From the cell containing the given text, extract its center point as [x, y] coordinate. 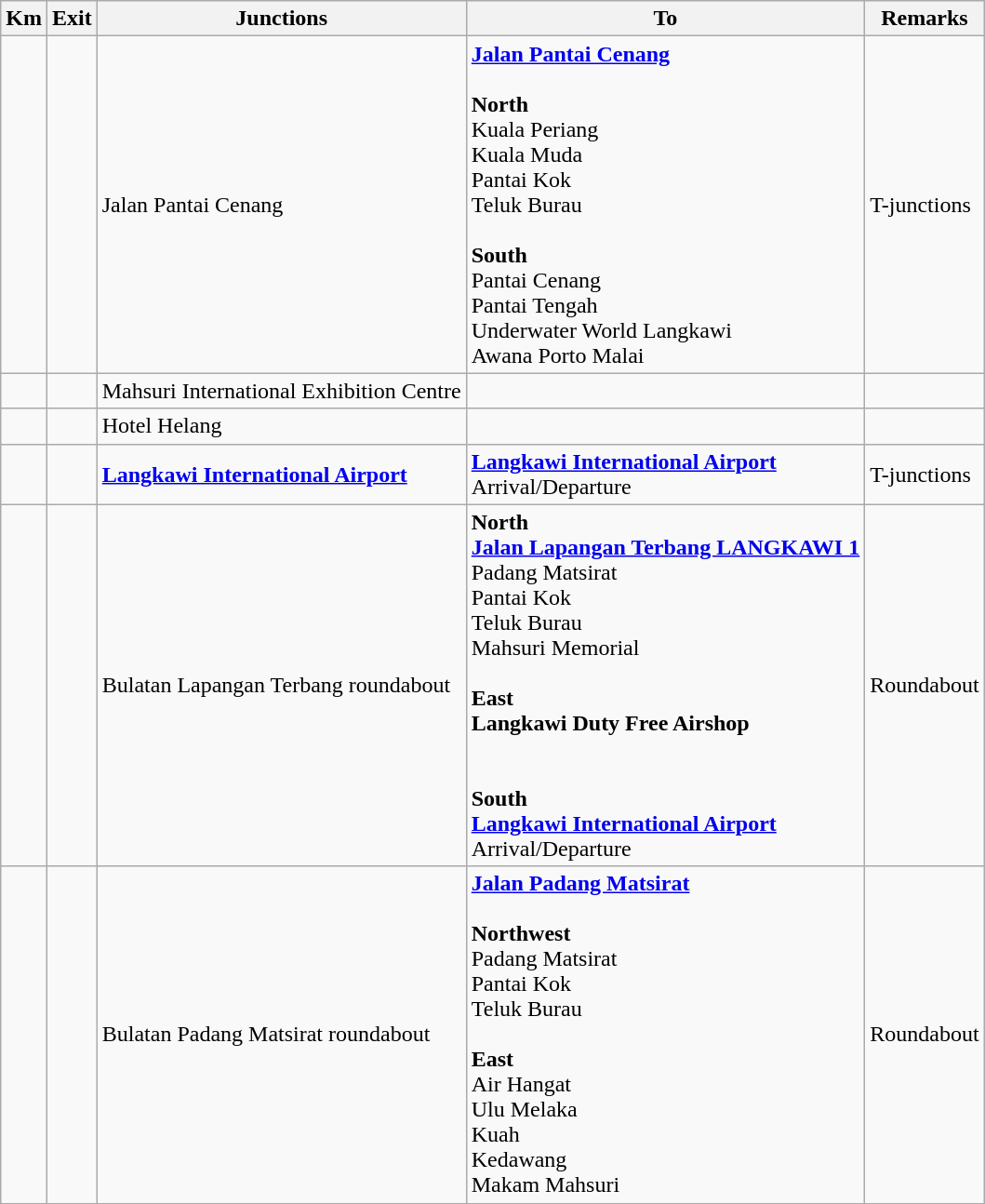
Junctions [281, 19]
Bulatan Lapangan Terbang roundabout [281, 685]
Mahsuri International Exhibition Centre [281, 391]
Km [24, 19]
Jalan Pantai Cenang [281, 205]
Langkawi International Airport Arrival/Departure [666, 475]
Exit [72, 19]
Bulatan Padang Matsirat roundabout [281, 1035]
Langkawi International Airport [281, 475]
Hotel Helang [281, 426]
Jalan Pantai CenangNorth Kuala Periang Kuala Muda Pantai Kok Teluk BurauSouth Pantai Cenang Pantai TengahUnderwater World LangkawiAwana Porto Malai [666, 205]
To [666, 19]
Remarks [925, 19]
Jalan Padang MatsiratNorthwest Padang Matsirat Pantai Kok Teluk BurauEast Air Hangat Ulu Melaka Kuah KedawangMakam Mahsuri [666, 1035]
